Locate the cell with the specified text and output its (X, Y) center coordinate. 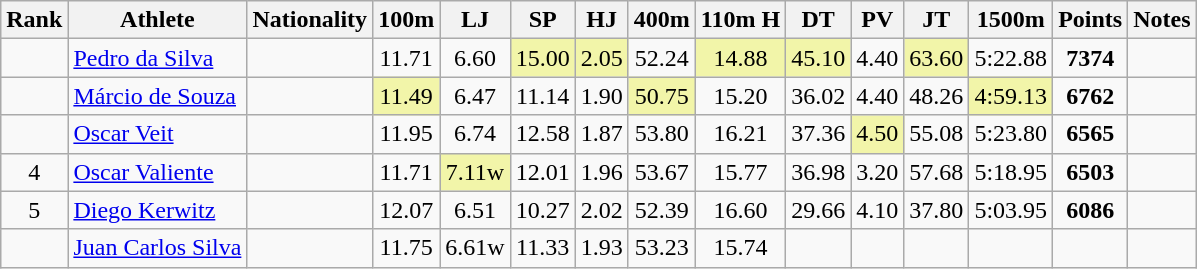
Athlete (158, 20)
1.93 (602, 248)
1.96 (602, 172)
48.26 (936, 96)
PV (878, 20)
11.75 (406, 248)
36.02 (818, 96)
6762 (1090, 96)
6565 (1090, 134)
10.27 (542, 210)
Oscar Valiente (158, 172)
12.58 (542, 134)
15.77 (740, 172)
1.90 (602, 96)
4:59.13 (1011, 96)
Rank (34, 20)
7374 (1090, 58)
45.10 (818, 58)
2.05 (602, 58)
Diego Kerwitz (158, 210)
Pedro da Silva (158, 58)
15.00 (542, 58)
36.98 (818, 172)
6086 (1090, 210)
12.01 (542, 172)
5:23.80 (1011, 134)
DT (818, 20)
5:18.95 (1011, 172)
1.87 (602, 134)
6.74 (475, 134)
53.80 (662, 134)
2.02 (602, 210)
6.61w (475, 248)
11.95 (406, 134)
11.49 (406, 96)
1500m (1011, 20)
3.20 (878, 172)
4.50 (878, 134)
400m (662, 20)
Nationality (310, 20)
29.66 (818, 210)
53.23 (662, 248)
12.07 (406, 210)
Points (1090, 20)
Juan Carlos Silva (158, 248)
16.21 (740, 134)
5 (34, 210)
100m (406, 20)
110m H (740, 20)
6503 (1090, 172)
52.39 (662, 210)
53.67 (662, 172)
11.33 (542, 248)
11.14 (542, 96)
50.75 (662, 96)
55.08 (936, 134)
14.88 (740, 58)
Márcio de Souza (158, 96)
15.20 (740, 96)
LJ (475, 20)
6.60 (475, 58)
16.60 (740, 210)
37.36 (818, 134)
15.74 (740, 248)
Notes (1162, 20)
52.24 (662, 58)
SP (542, 20)
37.80 (936, 210)
5:22.88 (1011, 58)
5:03.95 (1011, 210)
4.10 (878, 210)
6.47 (475, 96)
Oscar Veit (158, 134)
63.60 (936, 58)
4 (34, 172)
7.11w (475, 172)
JT (936, 20)
HJ (602, 20)
57.68 (936, 172)
6.51 (475, 210)
